Scan for the cell matching the given text and deliver its (x, y) coordinate at center. 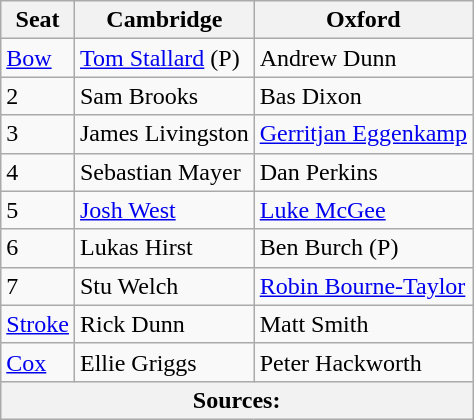
James Livingston (164, 134)
Gerritjan Eggenkamp (363, 134)
4 (38, 172)
Tom Stallard (P) (164, 58)
Sources: (237, 400)
Cox (38, 362)
Sebastian Mayer (164, 172)
Rick Dunn (164, 324)
Andrew Dunn (363, 58)
Bow (38, 58)
Ben Burch (P) (363, 248)
Oxford (363, 20)
7 (38, 286)
Ellie Griggs (164, 362)
Bas Dixon (363, 96)
5 (38, 210)
2 (38, 96)
Lukas Hirst (164, 248)
Matt Smith (363, 324)
Robin Bourne-Taylor (363, 286)
Stroke (38, 324)
Josh West (164, 210)
Sam Brooks (164, 96)
Cambridge (164, 20)
6 (38, 248)
Peter Hackworth (363, 362)
Luke McGee (363, 210)
Dan Perkins (363, 172)
3 (38, 134)
Stu Welch (164, 286)
Seat (38, 20)
